Output the (X, Y) coordinate of the center of the cell containing the given text.  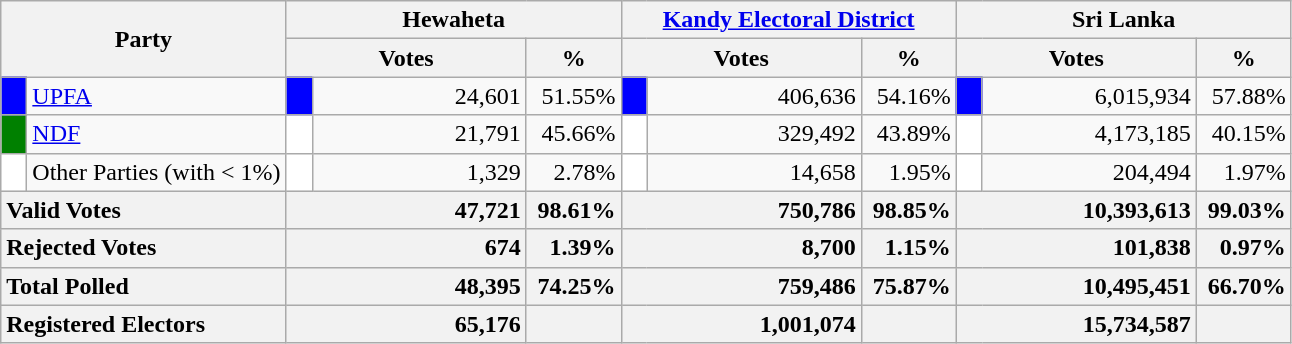
101,838 (1076, 248)
674 (406, 248)
47,721 (406, 210)
1.97% (1244, 172)
406,636 (754, 96)
66.70% (1244, 286)
750,786 (741, 210)
15,734,587 (1076, 324)
57.88% (1244, 96)
204,494 (1089, 172)
43.89% (908, 134)
24,601 (419, 96)
75.87% (908, 286)
Other Parties (with < 1%) (156, 172)
Party (144, 39)
1.95% (908, 172)
Registered Electors (144, 324)
45.66% (574, 134)
21,791 (419, 134)
1,001,074 (741, 324)
1.39% (574, 248)
Kandy Electoral District (788, 20)
Sri Lanka (1124, 20)
759,486 (741, 286)
1.15% (908, 248)
40.15% (1244, 134)
Hewaheta (454, 20)
2.78% (574, 172)
48,395 (406, 286)
74.25% (574, 286)
4,173,185 (1089, 134)
54.16% (908, 96)
NDF (156, 134)
329,492 (754, 134)
UPFA (156, 96)
98.85% (908, 210)
10,495,451 (1076, 286)
0.97% (1244, 248)
14,658 (754, 172)
99.03% (1244, 210)
Valid Votes (144, 210)
Total Polled (144, 286)
51.55% (574, 96)
65,176 (406, 324)
1,329 (419, 172)
8,700 (741, 248)
10,393,613 (1076, 210)
98.61% (574, 210)
6,015,934 (1089, 96)
Rejected Votes (144, 248)
